For the text-containing cell, return its midpoint in [x, y] coordinate format. 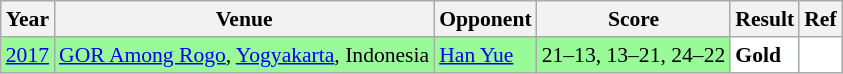
Score [634, 19]
2017 [28, 55]
Result [764, 19]
Han Yue [486, 55]
Venue [244, 19]
Year [28, 19]
GOR Among Rogo, Yogyakarta, Indonesia [244, 55]
Gold [764, 55]
Opponent [486, 19]
21–13, 13–21, 24–22 [634, 55]
Ref [820, 19]
